Return the [X, Y] coordinate for the center point of the cell that contains the specified text.  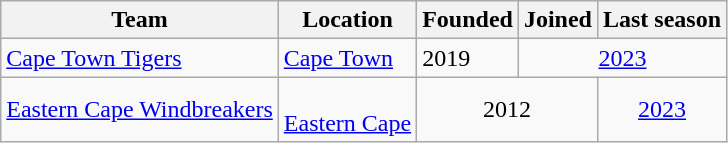
Team [140, 20]
Location [347, 20]
Cape Town Tigers [140, 58]
Cape Town [347, 58]
Last season [662, 20]
Founded [468, 20]
Eastern Cape Windbreakers [140, 110]
2012 [508, 110]
2019 [468, 58]
Joined [558, 20]
Eastern Cape [347, 110]
